For the text-containing cell, return its midpoint in [X, Y] coordinate format. 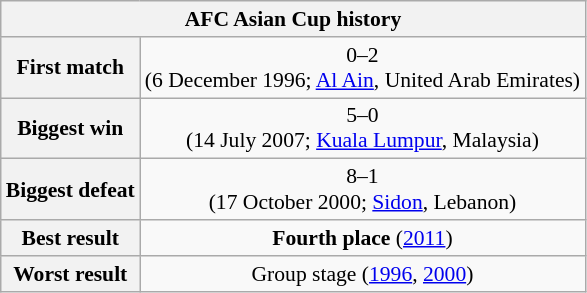
AFC Asian Cup history [293, 19]
Best result [70, 238]
First match [70, 68]
5–0 (14 July 2007; Kuala Lumpur, Malaysia) [362, 128]
Worst result [70, 274]
0–2 (6 December 1996; Al Ain, United Arab Emirates) [362, 68]
Group stage (1996, 2000) [362, 274]
Biggest defeat [70, 190]
Fourth place (2011) [362, 238]
8–1 (17 October 2000; Sidon, Lebanon) [362, 190]
Biggest win [70, 128]
